Search for the cell housing the specified text and yield its [x, y] center coordinate. 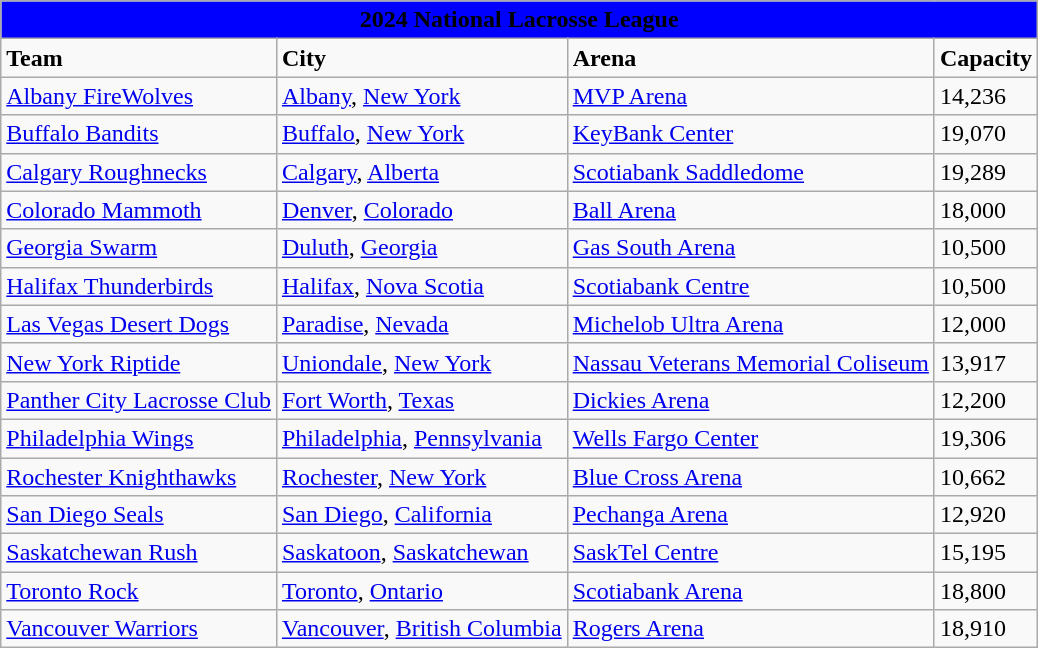
Dickies Arena [750, 400]
19,070 [986, 134]
Team [139, 58]
Blue Cross Arena [750, 477]
Gas South Arena [750, 248]
Duluth, Georgia [422, 248]
Philadelphia, Pennsylvania [422, 438]
Philadelphia Wings [139, 438]
13,917 [986, 362]
San Diego Seals [139, 515]
10,662 [986, 477]
Saskatchewan Rush [139, 553]
San Diego, California [422, 515]
19,289 [986, 172]
Buffalo, New York [422, 134]
MVP Arena [750, 96]
12,200 [986, 400]
14,236 [986, 96]
Vancouver, British Columbia [422, 629]
Arena [750, 58]
Fort Worth, Texas [422, 400]
Panther City Lacrosse Club [139, 400]
Scotiabank Arena [750, 591]
Albany, New York [422, 96]
City [422, 58]
Wells Fargo Center [750, 438]
Rochester Knighthawks [139, 477]
2024 National Lacrosse League [520, 20]
SaskTel Centre [750, 553]
Albany FireWolves [139, 96]
Halifax, Nova Scotia [422, 286]
Michelob Ultra Arena [750, 324]
Colorado Mammoth [139, 210]
Rochester, New York [422, 477]
Denver, Colorado [422, 210]
Toronto, Ontario [422, 591]
12,000 [986, 324]
Calgary Roughnecks [139, 172]
Rogers Arena [750, 629]
Pechanga Arena [750, 515]
Nassau Veterans Memorial Coliseum [750, 362]
Calgary, Alberta [422, 172]
Toronto Rock [139, 591]
Uniondale, New York [422, 362]
New York Riptide [139, 362]
Paradise, Nevada [422, 324]
Georgia Swarm [139, 248]
Scotiabank Centre [750, 286]
Halifax Thunderbirds [139, 286]
15,195 [986, 553]
Scotiabank Saddledome [750, 172]
KeyBank Center [750, 134]
Saskatoon, Saskatchewan [422, 553]
Buffalo Bandits [139, 134]
18,000 [986, 210]
18,800 [986, 591]
18,910 [986, 629]
19,306 [986, 438]
Ball Arena [750, 210]
Vancouver Warriors [139, 629]
Capacity [986, 58]
Las Vegas Desert Dogs [139, 324]
12,920 [986, 515]
